Return the [X, Y] coordinate for the center point of the cell that contains the specified text.  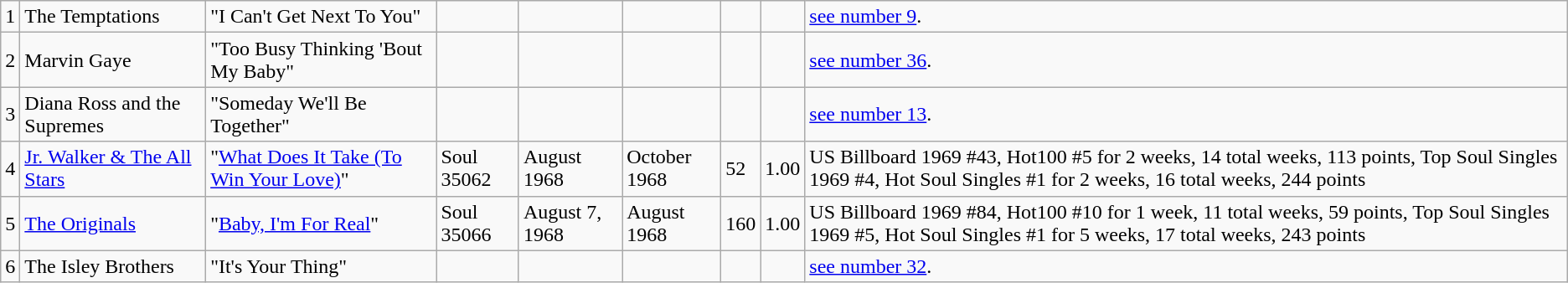
"I Can't Get Next To You" [322, 17]
The Isley Brothers [113, 266]
August 7, 1968 [570, 223]
Marvin Gaye [113, 60]
160 [740, 223]
"It's Your Thing" [322, 266]
see number 9. [1186, 17]
Jr. Walker & The All Stars [113, 169]
5 [10, 223]
"Baby, I'm For Real" [322, 223]
3 [10, 114]
"What Does It Take (To Win Your Love)" [322, 169]
6 [10, 266]
The Originals [113, 223]
"Someday We'll Be Together" [322, 114]
see number 36. [1186, 60]
Soul 35066 [477, 223]
Diana Ross and the Supremes [113, 114]
The Temptations [113, 17]
52 [740, 169]
see number 13. [1186, 114]
2 [10, 60]
see number 32. [1186, 266]
Soul 35062 [477, 169]
"Too Busy Thinking 'Bout My Baby" [322, 60]
October 1968 [672, 169]
4 [10, 169]
1 [10, 17]
